Locate the cell with the specified text and output its [X, Y] center coordinate. 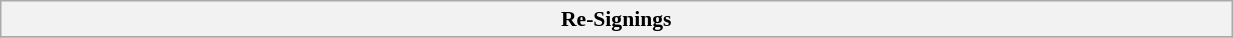
Re-Signings [616, 19]
